Output the (x, y) coordinate of the center of the cell containing the given text.  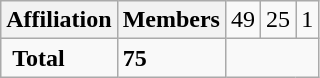
1 (308, 20)
Members (171, 20)
49 (242, 20)
Affiliation (59, 20)
Total (59, 58)
75 (171, 58)
25 (278, 20)
